Detect which cell encompasses the target text, then output its [X, Y] center coordinate. 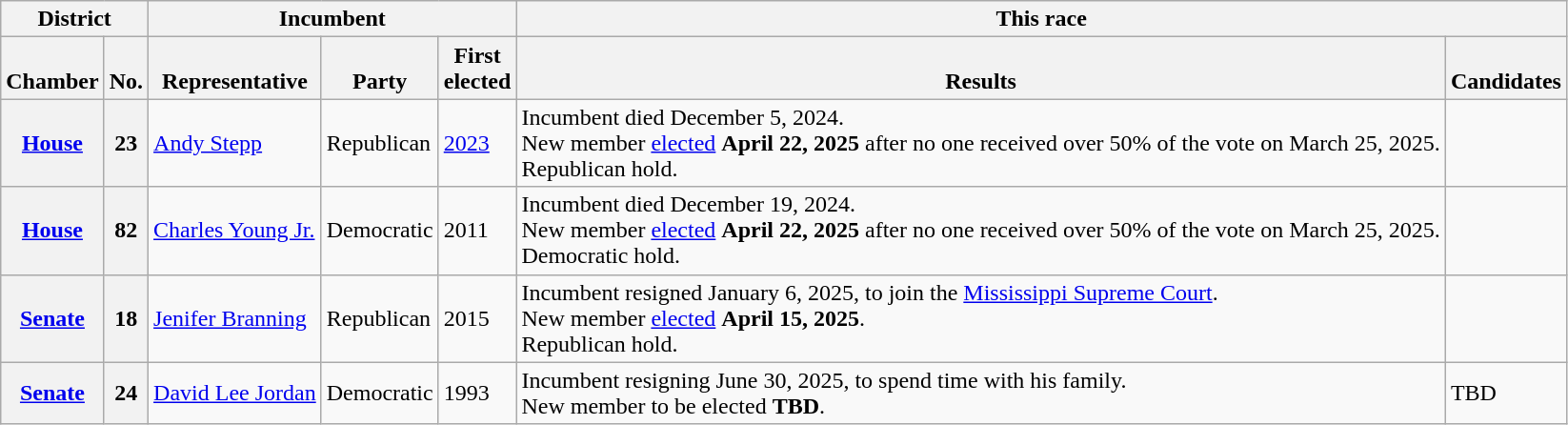
No. [126, 69]
David Lee Jordan [235, 393]
82 [126, 231]
Incumbent died December 19, 2024.New member elected April 22, 2025 after no one received over 50% of the vote on March 25, 2025.Democratic hold. [981, 231]
Representative [235, 69]
District [74, 19]
Party [379, 69]
Incumbent [332, 19]
Incumbent resigned January 6, 2025, to join the Mississippi Supreme Court.New member elected April 15, 2025.Republican hold. [981, 318]
1993 [477, 393]
18 [126, 318]
Charles Young Jr. [235, 231]
This race [1042, 19]
24 [126, 393]
Andy Stepp [235, 143]
Firstelected [477, 69]
2011 [477, 231]
Results [981, 69]
Chamber [52, 69]
TBD [1505, 393]
2023 [477, 143]
23 [126, 143]
Candidates [1505, 69]
2015 [477, 318]
Jenifer Branning [235, 318]
Incumbent resigning June 30, 2025, to spend time with his family.New member to be elected TBD. [981, 393]
Incumbent died December 5, 2024.New member elected April 22, 2025 after no one received over 50% of the vote on March 25, 2025.Republican hold. [981, 143]
